Capture the cell that displays the provided text and extract its [x, y] central coordinate. 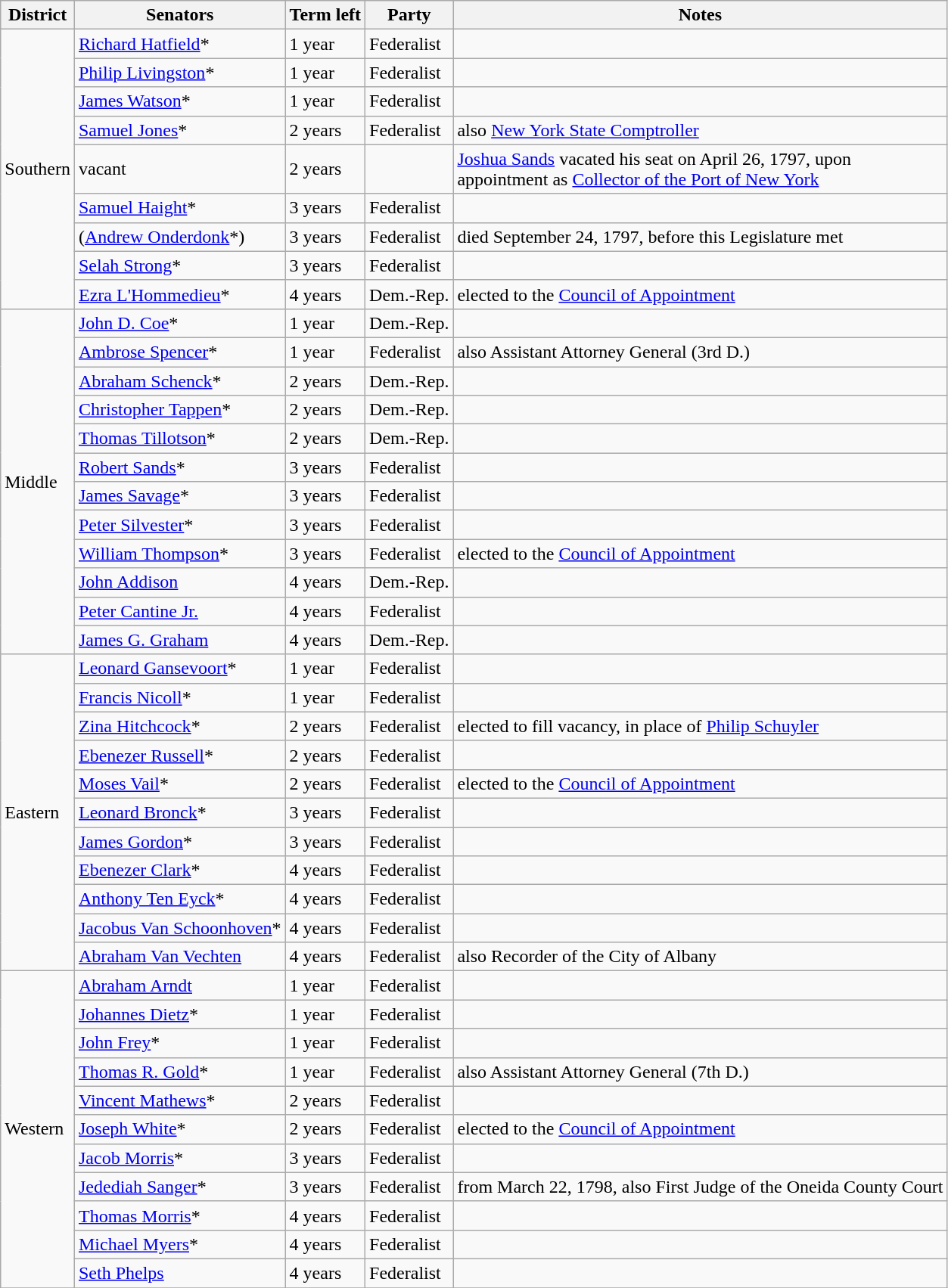
Zina Hitchcock* [180, 726]
Moses Vail* [180, 784]
Party [409, 15]
William Thompson* [180, 554]
Notes [701, 15]
Robert Sands* [180, 467]
James Watson* [180, 101]
James Savage* [180, 496]
Ezra L'Hommedieu* [180, 294]
John Frey* [180, 1043]
Jedediah Sanger* [180, 1187]
Joseph White* [180, 1129]
Ambrose Spencer* [180, 352]
Joshua Sands vacated his seat on April 26, 1797, upon appointment as Collector of the Port of New York [701, 169]
also New York State Comptroller [701, 130]
also Assistant Attorney General (7th D.) [701, 1072]
also Assistant Attorney General (3rd D.) [701, 352]
Western [38, 1130]
vacant [180, 169]
Jacobus Van Schoonhoven* [180, 928]
Peter Cantine Jr. [180, 611]
Vincent Mathews* [180, 1100]
James Gordon* [180, 842]
Southern [38, 169]
John Addison [180, 582]
Abraham Van Vechten [180, 957]
died September 24, 1797, before this Legislature met [701, 237]
Samuel Jones* [180, 130]
Michael Myers* [180, 1244]
Francis Nicoll* [180, 697]
from March 22, 1798, also First Judge of the Oneida County Court [701, 1187]
Leonard Gansevoort* [180, 669]
Jacob Morris* [180, 1158]
Thomas Morris* [180, 1215]
Senators [180, 15]
Richard Hatfield* [180, 44]
Term left [325, 15]
Thomas R. Gold* [180, 1072]
Leonard Bronck* [180, 812]
Samuel Haight* [180, 208]
Seth Phelps [180, 1273]
(Andrew Onderdonk*) [180, 237]
Ebenezer Clark* [180, 871]
John D. Coe* [180, 323]
elected to fill vacancy, in place of Philip Schuyler [701, 726]
Eastern [38, 812]
Abraham Arndt [180, 985]
also Recorder of the City of Albany [701, 957]
Johannes Dietz* [180, 1014]
Philip Livingston* [180, 73]
Peter Silvester* [180, 525]
Christopher Tappen* [180, 410]
Middle [38, 481]
District [38, 15]
Ebenezer Russell* [180, 755]
Abraham Schenck* [180, 380]
Anthony Ten Eyck* [180, 899]
Selah Strong* [180, 265]
James G. Graham [180, 640]
Thomas Tillotson* [180, 439]
